Locate the cell with the specified text and output its (X, Y) center coordinate. 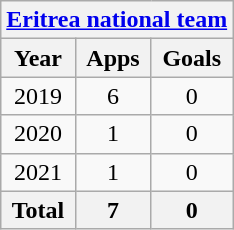
Goals (192, 58)
Total (38, 210)
7 (113, 210)
Eritrea national team (117, 20)
2019 (38, 96)
Year (38, 58)
Apps (113, 58)
2021 (38, 172)
2020 (38, 134)
6 (113, 96)
